Output the (X, Y) coordinate of the center of the cell containing the given text.  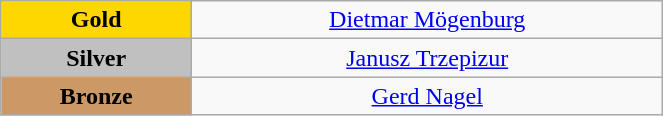
Gold (96, 20)
Janusz Trzepizur (428, 58)
Bronze (96, 96)
Silver (96, 58)
Gerd Nagel (428, 96)
Dietmar Mögenburg (428, 20)
